Return the [x, y] coordinate for the center point of the cell that contains the specified text.  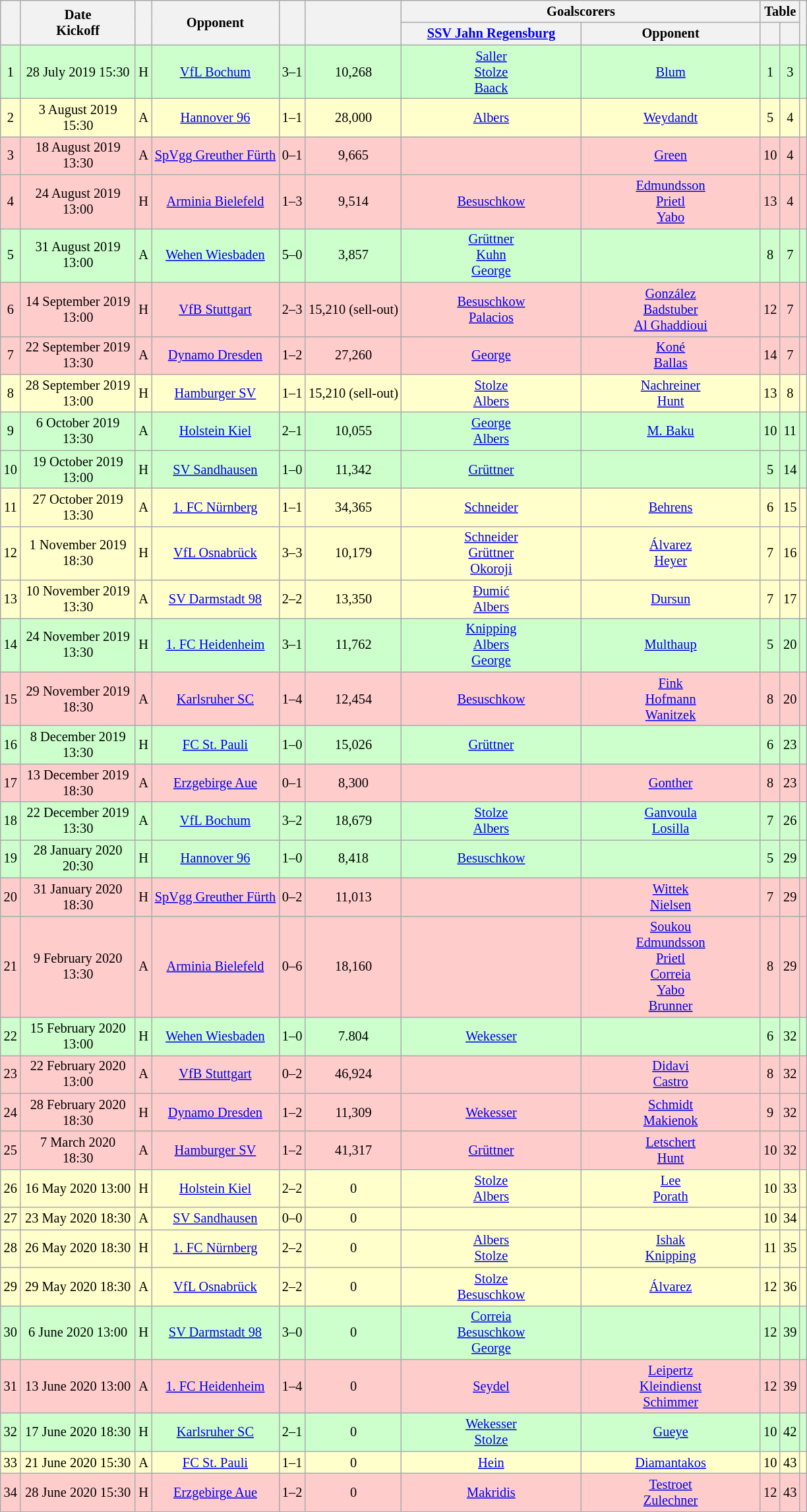
21 [11, 967]
Seydel [491, 1386]
18 August 2019 13:30 [78, 156]
27,260 [353, 355]
Didavi Castro [671, 1074]
11,342 [353, 469]
31 [11, 1386]
13 December 2019 18:30 [78, 783]
3–0 [292, 1333]
3 August 2019 15:30 [78, 117]
11,013 [353, 897]
7.804 [353, 1036]
28 June 2020 15:30 [78, 1492]
Wekesser Stolze [491, 1432]
Table [780, 11]
DateKickoff [78, 22]
10,179 [353, 553]
11,762 [353, 645]
Blum [671, 72]
Saller Stolze Baack [491, 72]
2 [11, 117]
Leipertz Kleindienst Schimmer [671, 1386]
Besuschkow Palacios [491, 309]
Schneider Grüttner Okoroji [491, 553]
26 May 2020 18:30 [78, 1248]
15 February 2020 13:00 [78, 1036]
25 [11, 1150]
18 [11, 821]
Gueye [671, 1432]
Correia Besuschkow George [491, 1333]
19 October 2019 13:00 [78, 469]
Ishak Knipping [671, 1248]
George Albers [491, 431]
Hein [491, 1463]
3–3 [292, 553]
Wittek Nielsen [671, 897]
Multhaup [671, 645]
0–6 [292, 967]
Schneider [491, 507]
Koné Ballas [671, 355]
Đumić Albers [491, 599]
42 [790, 1432]
28 July 2019 15:30 [78, 72]
10,055 [353, 431]
Soukou Edmundsson Prietl Correia Yabo Brunner [671, 967]
17 June 2020 18:30 [78, 1432]
Testroet Zulechner [671, 1492]
31 January 2020 18:30 [78, 897]
Álvarez Heyer [671, 553]
González Badstuber Al Ghaddioui [671, 309]
29 November 2019 18:30 [78, 699]
Diamantakos [671, 1463]
24 August 2019 13:00 [78, 202]
Ganvoula Losilla [671, 821]
7 March 2020 18:30 [78, 1150]
Stolze Besuschkow [491, 1286]
Gonther [671, 783]
10,268 [353, 72]
31 August 2019 13:00 [78, 255]
22 February 2020 13:00 [78, 1074]
Albers [491, 117]
18,679 [353, 821]
5–0 [292, 255]
34,365 [353, 507]
Nachreiner Hunt [671, 393]
Weydandt [671, 117]
15,026 [353, 744]
23 May 2020 18:30 [78, 1219]
Makridis [491, 1492]
Letschert Hunt [671, 1150]
14 September 2019 13:00 [78, 309]
28 February 2020 18:30 [78, 1112]
Behrens [671, 507]
8 December 2019 13:30 [78, 744]
13,350 [353, 599]
3–2 [292, 821]
13 June 2020 13:00 [78, 1386]
Grüttner Kuhn George [491, 255]
19 [11, 859]
28 January 2020 20:30 [78, 859]
12,454 [353, 699]
Lee Porath [671, 1188]
27 [11, 1219]
1–3 [292, 202]
M. Baku [671, 431]
28,000 [353, 117]
21 June 2020 15:30 [78, 1463]
Green [671, 156]
28 [11, 1248]
Dursun [671, 599]
30 [11, 1333]
Knipping Albers George [491, 645]
46,924 [353, 1074]
11,309 [353, 1112]
10 November 2019 13:30 [78, 599]
35 [790, 1248]
Edmundsson Prietl Yabo [671, 202]
8,300 [353, 783]
16 May 2020 13:00 [78, 1188]
Fink Hofmann Wanitzek [671, 699]
22 [11, 1036]
22 December 2019 13:30 [78, 821]
Albers Stolze [491, 1248]
9,665 [353, 156]
3,857 [353, 255]
Álvarez [671, 1286]
Schmidt Makienok [671, 1112]
36 [790, 1286]
29 May 2020 18:30 [78, 1286]
27 October 2019 13:30 [78, 507]
SSV Jahn Regensburg [491, 34]
22 September 2019 13:30 [78, 355]
0–0 [292, 1219]
41,317 [353, 1150]
2–3 [292, 309]
9,514 [353, 202]
6 June 2020 13:00 [78, 1333]
8,418 [353, 859]
28 September 2019 13:00 [78, 393]
18,160 [353, 967]
24 November 2019 13:30 [78, 645]
6 October 2019 13:30 [78, 431]
1 November 2019 18:30 [78, 553]
24 [11, 1112]
George [491, 355]
Goalscorers [581, 11]
9 February 2020 13:30 [78, 967]
